For the text-containing cell, return its midpoint in (x, y) coordinate format. 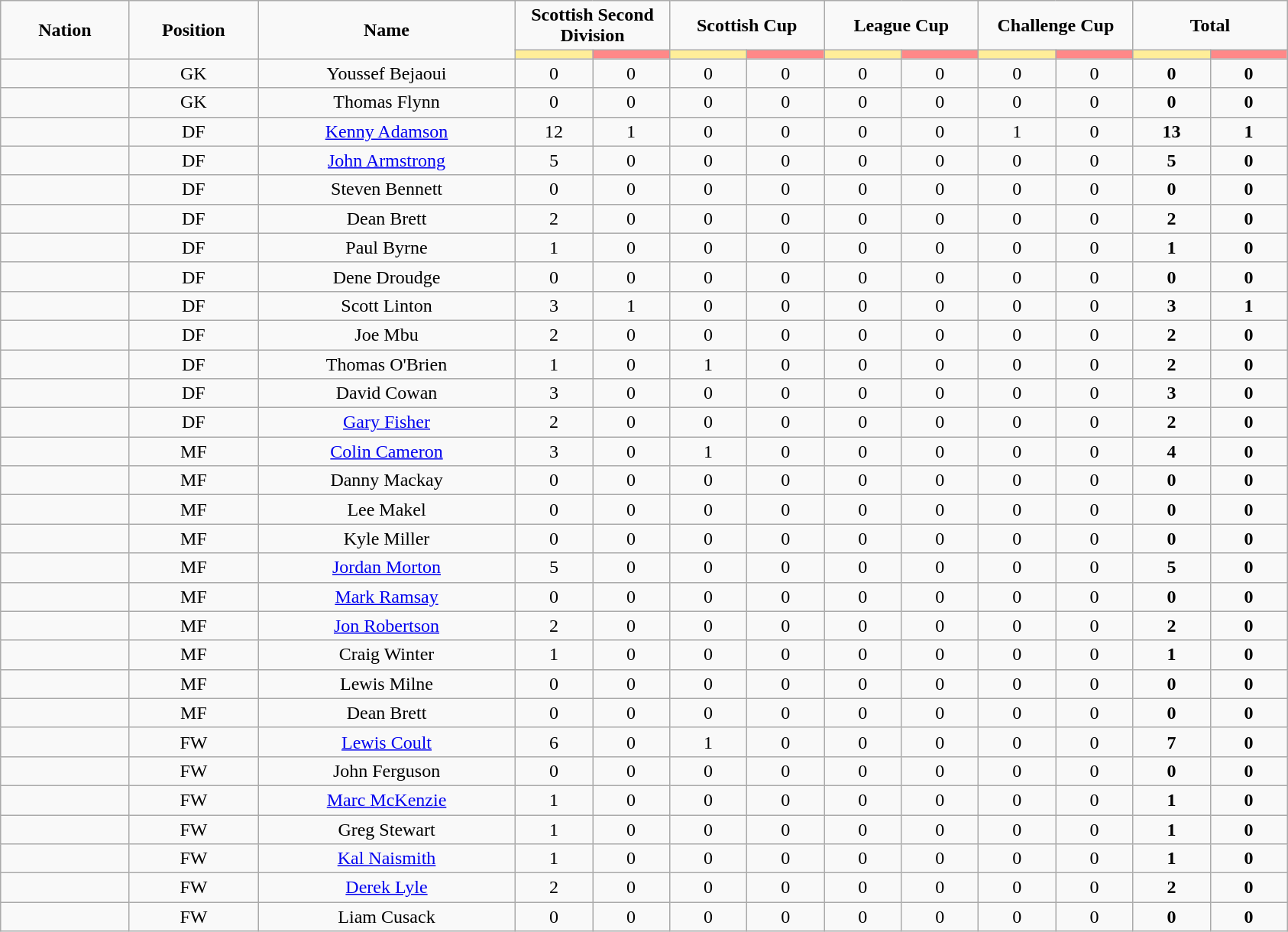
Nation (65, 30)
David Cowan (387, 393)
Kenny Adamson (387, 131)
Jon Robertson (387, 626)
Dene Droudge (387, 277)
4 (1172, 451)
League Cup (901, 26)
12 (553, 131)
13 (1172, 131)
Lewis Coult (387, 742)
John Ferguson (387, 771)
Craig Winter (387, 655)
Scottish Cup (747, 26)
Total (1210, 26)
Paul Byrne (387, 248)
7 (1172, 742)
John Armstrong (387, 160)
Scottish Second Division (592, 26)
Steven Bennett (387, 189)
Youssef Bejaoui (387, 73)
Marc McKenzie (387, 800)
Kal Naismith (387, 859)
Lewis Milne (387, 684)
Derek Lyle (387, 888)
Joe Mbu (387, 335)
Jordan Morton (387, 568)
Greg Stewart (387, 829)
Gary Fisher (387, 422)
Kyle Miller (387, 539)
Thomas O'Brien (387, 364)
Position (193, 30)
Name (387, 30)
Liam Cusack (387, 917)
Danny Mackay (387, 481)
6 (553, 742)
Colin Cameron (387, 451)
Mark Ramsay (387, 597)
Scott Linton (387, 306)
Thomas Flynn (387, 102)
Challenge Cup (1056, 26)
Lee Makel (387, 510)
